Scan for the cell matching the given text and deliver its [x, y] coordinate at center. 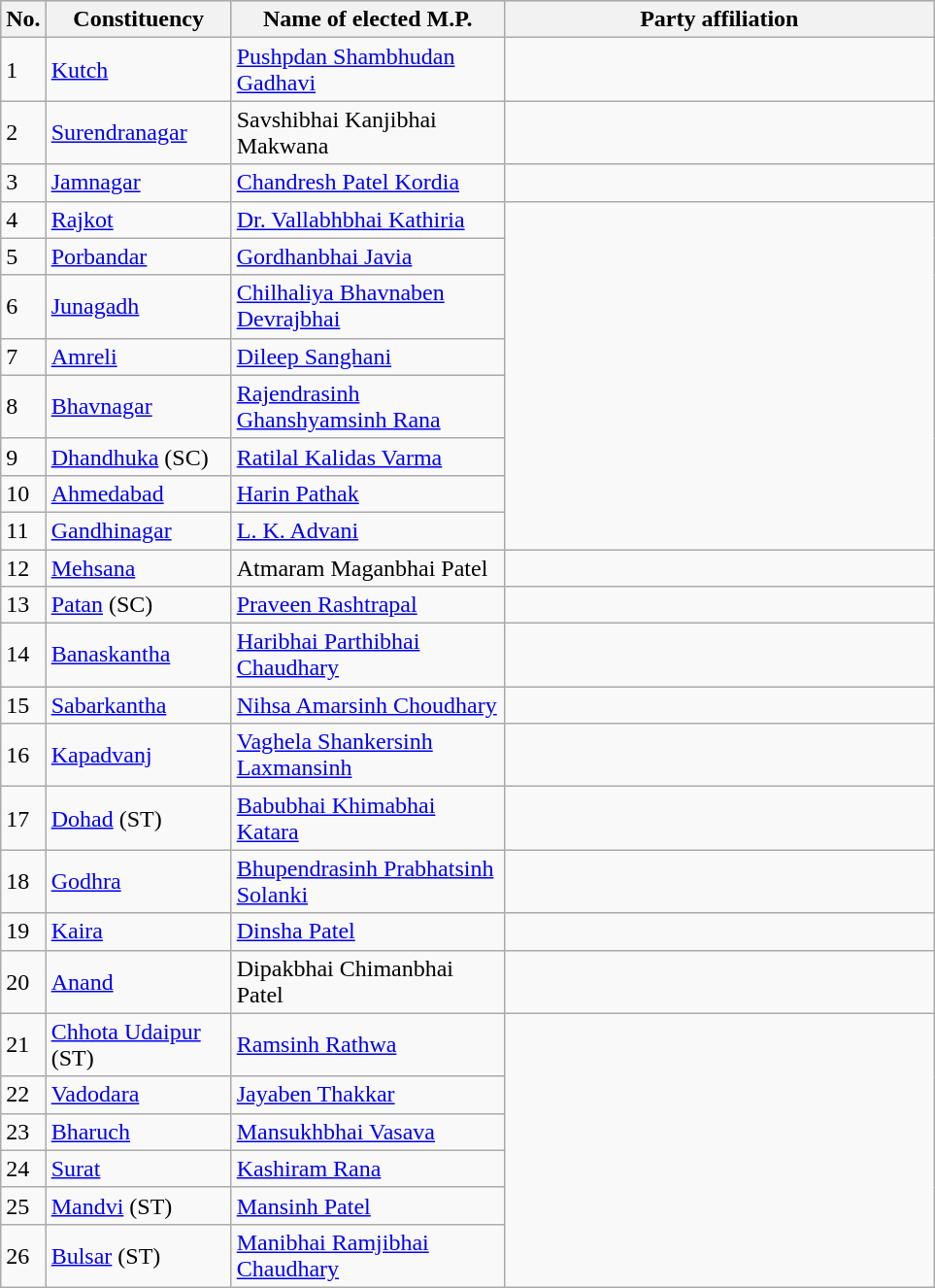
19 [23, 932]
Harin Pathak [367, 493]
Surendranagar [138, 132]
15 [23, 705]
Nihsa Amarsinh Choudhary [367, 705]
Constituency [138, 19]
Porbandar [138, 256]
18 [23, 882]
Dhandhuka (SC) [138, 457]
Kashiram Rana [367, 1169]
Jamnagar [138, 183]
Chhota Udaipur (ST) [138, 1045]
2 [23, 132]
26 [23, 1255]
22 [23, 1095]
6 [23, 307]
11 [23, 530]
5 [23, 256]
Manibhai Ramjibhai Chaudhary [367, 1255]
Kutch [138, 70]
17 [23, 818]
Surat [138, 1169]
12 [23, 568]
Godhra [138, 882]
13 [23, 605]
Name of elected M.P. [367, 19]
16 [23, 756]
Mehsana [138, 568]
7 [23, 356]
Bhupendrasinh Prabhatsinh Solanki [367, 882]
Dileep Sanghani [367, 356]
Kapadvanj [138, 756]
L. K. Advani [367, 530]
Chilhaliya Bhavnaben Devrajbhai [367, 307]
Rajendrasinh Ghanshyamsinh Rana [367, 406]
No. [23, 19]
Party affiliation [718, 19]
Haribhai Parthibhai Chaudhary [367, 655]
Mandvi (ST) [138, 1205]
25 [23, 1205]
Kaira [138, 932]
Bulsar (ST) [138, 1255]
Dipakbhai Chimanbhai Patel [367, 981]
Patan (SC) [138, 605]
1 [23, 70]
Bharuch [138, 1132]
Gordhanbhai Javia [367, 256]
Bhavnagar [138, 406]
Ramsinh Rathwa [367, 1045]
Anand [138, 981]
Mansinh Patel [367, 1205]
23 [23, 1132]
3 [23, 183]
Jayaben Thakkar [367, 1095]
14 [23, 655]
9 [23, 457]
Dinsha Patel [367, 932]
Savshibhai Kanjibhai Makwana [367, 132]
Chandresh Patel Kordia [367, 183]
4 [23, 220]
10 [23, 493]
Amreli [138, 356]
Dr. Vallabhbhai Kathiria [367, 220]
Vadodara [138, 1095]
8 [23, 406]
20 [23, 981]
Rajkot [138, 220]
24 [23, 1169]
Dohad (ST) [138, 818]
Banaskantha [138, 655]
Babubhai Khimabhai Katara [367, 818]
Atmaram Maganbhai Patel [367, 568]
Sabarkantha [138, 705]
Vaghela Shankersinh Laxmansinh [367, 756]
21 [23, 1045]
Junagadh [138, 307]
Praveen Rashtrapal [367, 605]
Gandhinagar [138, 530]
Mansukhbhai Vasava [367, 1132]
Ahmedabad [138, 493]
Ratilal Kalidas Varma [367, 457]
Pushpdan Shambhudan Gadhavi [367, 70]
